Return (X, Y) of the center of cell containing provided text 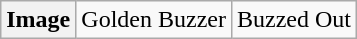
Golden Buzzer (154, 20)
Image (38, 20)
Buzzed Out (294, 20)
